From the cell containing the given text, extract its center point as [X, Y] coordinate. 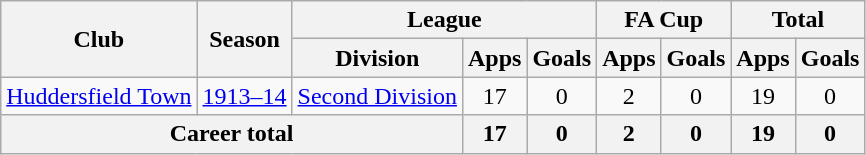
Huddersfield Town [99, 96]
Club [99, 39]
League [444, 20]
FA Cup [664, 20]
Total [798, 20]
Season [244, 39]
Career total [232, 134]
Division [377, 58]
Second Division [377, 96]
1913–14 [244, 96]
